Extract the [X, Y] coordinate from the center of the cell holding the provided text.  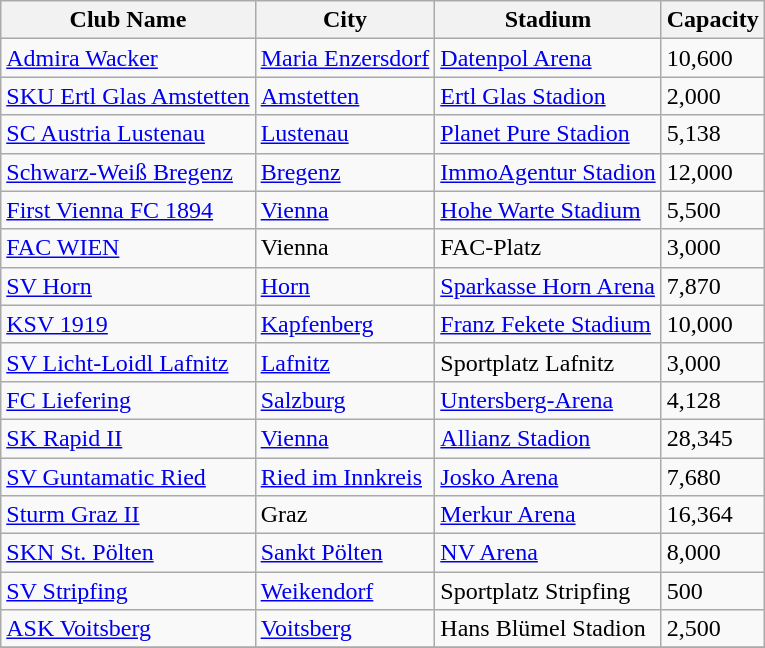
4,128 [712, 400]
Hans Blümel Stadion [548, 629]
Hohe Warte Stadium [548, 210]
2,500 [712, 629]
SV Licht-Loidl Lafnitz [128, 362]
FAC-Platz [548, 248]
Amstetten [345, 96]
Graz [345, 515]
Bregenz [345, 172]
7,680 [712, 477]
Franz Fekete Stadium [548, 324]
2,000 [712, 96]
Salzburg [345, 400]
7,870 [712, 286]
Untersberg-Arena [548, 400]
SV Stripfing [128, 591]
First Vienna FC 1894 [128, 210]
Sportplatz Lafnitz [548, 362]
5,500 [712, 210]
SV Guntamatic Ried [128, 477]
Allianz Stadion [548, 438]
FAC WIEN [128, 248]
Weikendorf [345, 591]
Club Name [128, 20]
NV Arena [548, 553]
Ertl Glas Stadion [548, 96]
Lustenau [345, 134]
5,138 [712, 134]
10,000 [712, 324]
500 [712, 591]
SKN St. Pölten [128, 553]
Merkur Arena [548, 515]
Stadium [548, 20]
Kapfenberg [345, 324]
Datenpol Arena [548, 58]
Sportplatz Stripfing [548, 591]
8,000 [712, 553]
KSV 1919 [128, 324]
SC Austria Lustenau [128, 134]
Sturm Graz II [128, 515]
Ried im Innkreis [345, 477]
Capacity [712, 20]
10,600 [712, 58]
28,345 [712, 438]
SV Horn [128, 286]
ImmoAgentur Stadion [548, 172]
Sparkasse Horn Arena [548, 286]
16,364 [712, 515]
SK Rapid II [128, 438]
SKU Ertl Glas Amstetten [128, 96]
City [345, 20]
Sankt Pölten [345, 553]
Voitsberg [345, 629]
12,000 [712, 172]
Lafnitz [345, 362]
FC Liefering [128, 400]
Josko Arena [548, 477]
Horn [345, 286]
Maria Enzersdorf [345, 58]
ASK Voitsberg [128, 629]
Schwarz-Weiß Bregenz [128, 172]
Planet Pure Stadion [548, 134]
Admira Wacker [128, 58]
